Return [x, y] of the center of cell containing provided text 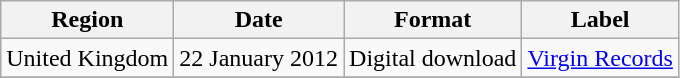
Virgin Records [600, 58]
Format [433, 20]
Date [259, 20]
22 January 2012 [259, 58]
Label [600, 20]
Region [88, 20]
Digital download [433, 58]
United Kingdom [88, 58]
